Output the [x, y] coordinate of the center of the cell containing the given text.  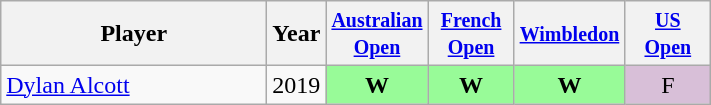
Australian Open [377, 34]
US Open [668, 34]
F [668, 85]
Wimbledon [570, 34]
2019 [296, 85]
Dylan Alcott [134, 85]
Player [134, 34]
French Open [471, 34]
Year [296, 34]
